Extract the [X, Y] coordinate from the center of the cell holding the provided text.  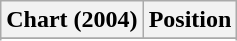
Position [190, 20]
Chart (2004) [72, 20]
